Provide the (x, y) coordinate of the cell's center where the given text is located.  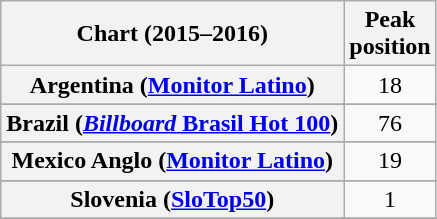
Mexico Anglo (Monitor Latino) (172, 161)
76 (390, 123)
Slovenia (SloTop50) (172, 199)
Argentina (Monitor Latino) (172, 85)
Peakposition (390, 34)
1 (390, 199)
Brazil (Billboard Brasil Hot 100) (172, 123)
19 (390, 161)
18 (390, 85)
Chart (2015–2016) (172, 34)
